Pinpoint the cell where the given text exists, returning its (x, y) midpoint coordinate. 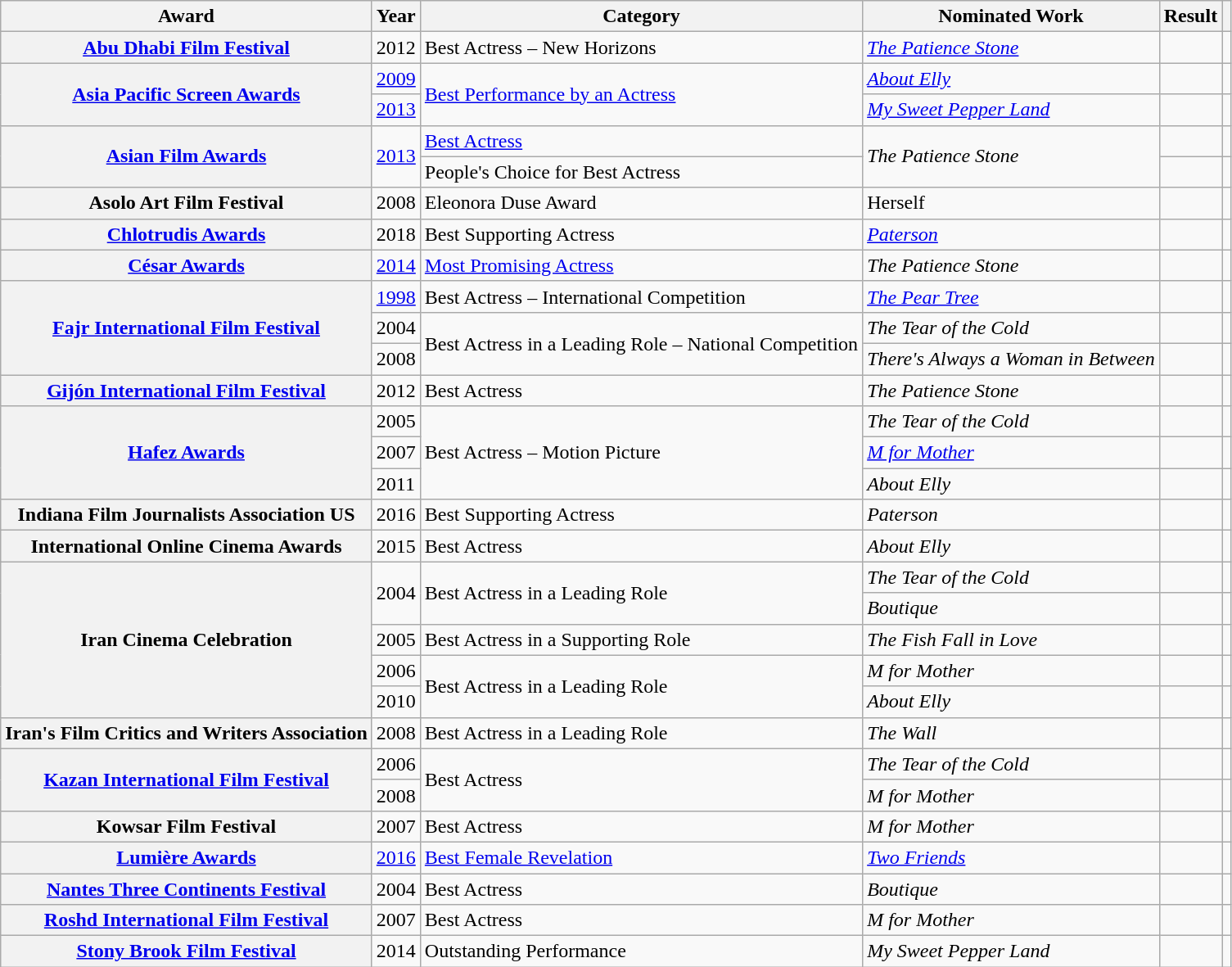
The Pear Tree (1012, 296)
The Wall (1012, 733)
2018 (396, 234)
International Online Cinema Awards (187, 546)
Hafez Awards (187, 453)
Asia Pacific Screen Awards (187, 94)
Stony Brook Film Festival (187, 951)
César Awards (187, 265)
2009 (396, 79)
Best Female Revelation (641, 857)
Iran Cinema Celebration (187, 639)
Category (641, 16)
Asian Film Awards (187, 156)
Nominated Work (1012, 16)
Roshd International Film Festival (187, 920)
2010 (396, 702)
Herself (1012, 203)
Best Actress – International Competition (641, 296)
There's Always a Woman in Between (1012, 359)
Award (187, 16)
Eleonora Duse Award (641, 203)
Best Actress in a Supporting Role (641, 639)
Lumière Awards (187, 857)
Nantes Three Continents Festival (187, 888)
Best Actress in a Leading Role – National Competition (641, 343)
Outstanding Performance (641, 951)
Gijón International Film Festival (187, 391)
Indiana Film Journalists Association US (187, 515)
Chlotrudis Awards (187, 234)
Two Friends (1012, 857)
Kowsar Film Festival (187, 826)
Kazan International Film Festival (187, 779)
Year (396, 16)
Abu Dhabi Film Festival (187, 47)
The Fish Fall in Love (1012, 639)
Best Actress – New Horizons (641, 47)
Iran's Film Critics and Writers Association (187, 733)
People's Choice for Best Actress (641, 172)
2015 (396, 546)
Fajr International Film Festival (187, 328)
1998 (396, 296)
Most Promising Actress (641, 265)
Best Performance by an Actress (641, 94)
Result (1190, 16)
2011 (396, 484)
Best Actress – Motion Picture (641, 453)
Asolo Art Film Festival (187, 203)
